Extract the [x, y] coordinate from the center of the cell holding the provided text.  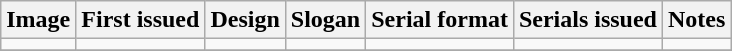
Image [38, 20]
Notes [696, 20]
Design [245, 20]
Slogan [325, 20]
Serials issued [588, 20]
Serial format [440, 20]
First issued [140, 20]
